Return (X, Y) of the center of cell containing provided text 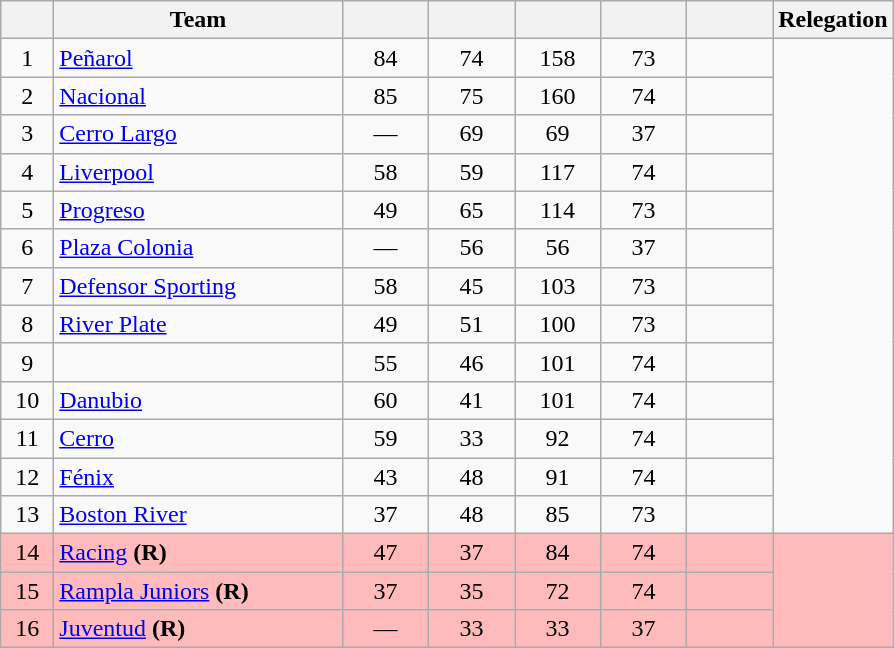
91 (557, 477)
1 (28, 58)
3 (28, 134)
Racing (R) (198, 553)
Peñarol (198, 58)
160 (557, 96)
12 (28, 477)
Rampla Juniors (R) (198, 591)
Relegation (833, 20)
75 (471, 96)
13 (28, 515)
Plaza Colonia (198, 248)
43 (385, 477)
Nacional (198, 96)
16 (28, 629)
Progreso (198, 210)
72 (557, 591)
35 (471, 591)
7 (28, 286)
Defensor Sporting (198, 286)
158 (557, 58)
Cerro (198, 438)
Cerro Largo (198, 134)
9 (28, 362)
92 (557, 438)
10 (28, 400)
8 (28, 324)
15 (28, 591)
51 (471, 324)
55 (385, 362)
100 (557, 324)
117 (557, 172)
Boston River (198, 515)
60 (385, 400)
41 (471, 400)
Team (198, 20)
103 (557, 286)
2 (28, 96)
114 (557, 210)
Danubio (198, 400)
47 (385, 553)
Juventud (R) (198, 629)
65 (471, 210)
5 (28, 210)
11 (28, 438)
River Plate (198, 324)
4 (28, 172)
46 (471, 362)
45 (471, 286)
Fénix (198, 477)
14 (28, 553)
6 (28, 248)
Liverpool (198, 172)
